Determine the (x, y) coordinate at the center of the cell enclosing the given text.  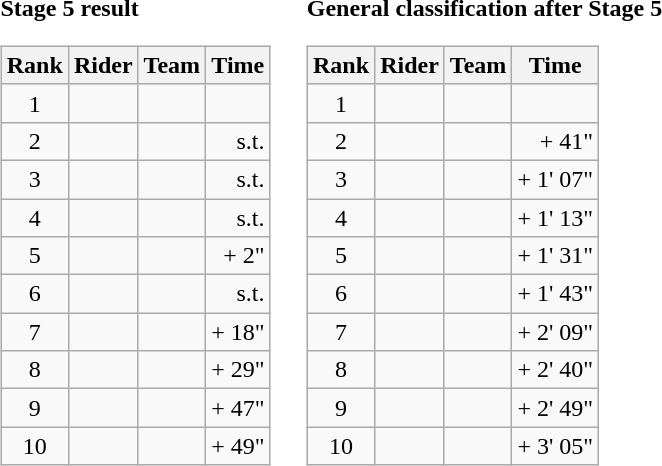
+ 2" (238, 256)
+ 18" (238, 332)
+ 2' 40" (556, 370)
+ 2' 09" (556, 332)
+ 1' 13" (556, 217)
+ 2' 49" (556, 408)
+ 3' 05" (556, 446)
+ 1' 31" (556, 256)
+ 1' 07" (556, 179)
+ 1' 43" (556, 294)
+ 47" (238, 408)
+ 29" (238, 370)
+ 49" (238, 446)
+ 41" (556, 141)
